Locate the cell with the specified text and output its [x, y] center coordinate. 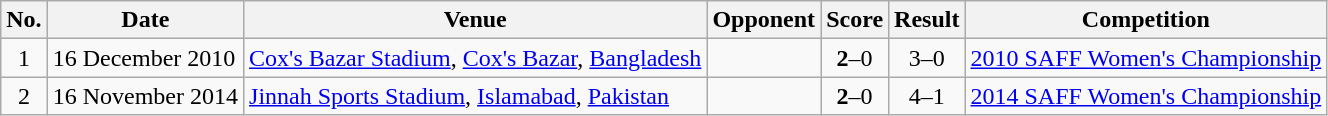
Jinnah Sports Stadium, Islamabad, Pakistan [476, 96]
Cox's Bazar Stadium, Cox's Bazar, Bangladesh [476, 58]
No. [24, 20]
Venue [476, 20]
Opponent [764, 20]
Competition [1146, 20]
1 [24, 58]
2014 SAFF Women's Championship [1146, 96]
2 [24, 96]
4–1 [927, 96]
Score [855, 20]
2010 SAFF Women's Championship [1146, 58]
3–0 [927, 58]
16 November 2014 [145, 96]
Date [145, 20]
Result [927, 20]
16 December 2010 [145, 58]
